Detect which cell encompasses the target text, then output its [X, Y] center coordinate. 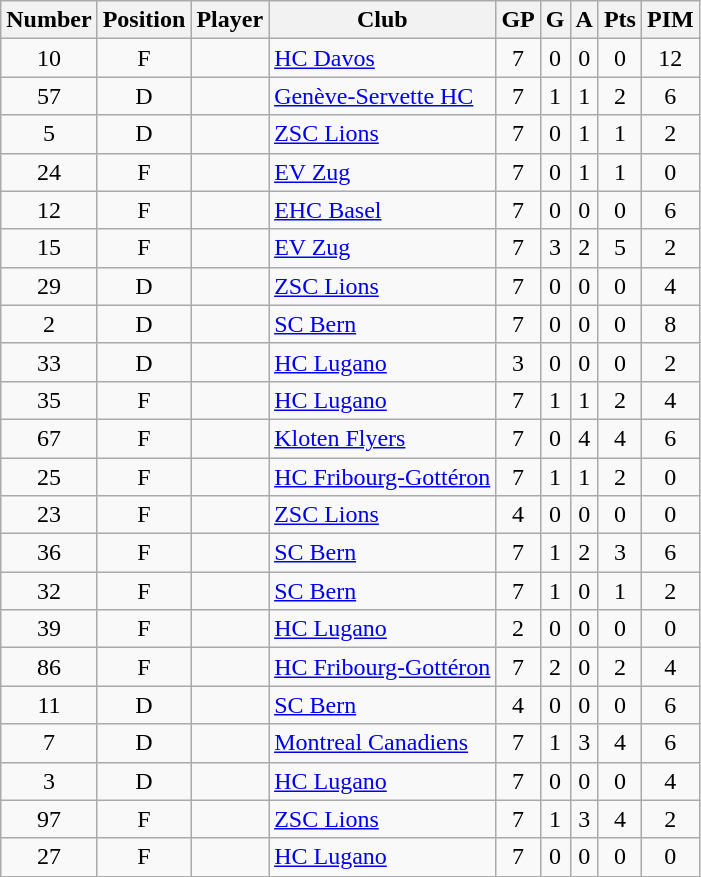
Montreal Canadiens [382, 743]
Genève-Servette HC [382, 96]
23 [49, 515]
67 [49, 438]
GP [518, 20]
EHC Basel [382, 210]
57 [49, 96]
86 [49, 667]
Club [382, 20]
Kloten Flyers [382, 438]
36 [49, 553]
11 [49, 705]
Pts [620, 20]
Player [230, 20]
32 [49, 591]
HC Davos [382, 58]
25 [49, 477]
35 [49, 400]
29 [49, 286]
PIM [670, 20]
15 [49, 248]
33 [49, 362]
27 [49, 857]
A [584, 20]
24 [49, 172]
39 [49, 629]
Position [144, 20]
10 [49, 58]
Number [49, 20]
97 [49, 819]
8 [670, 324]
G [555, 20]
